Provide the (x, y) coordinate of the cell's center where the given text is located.  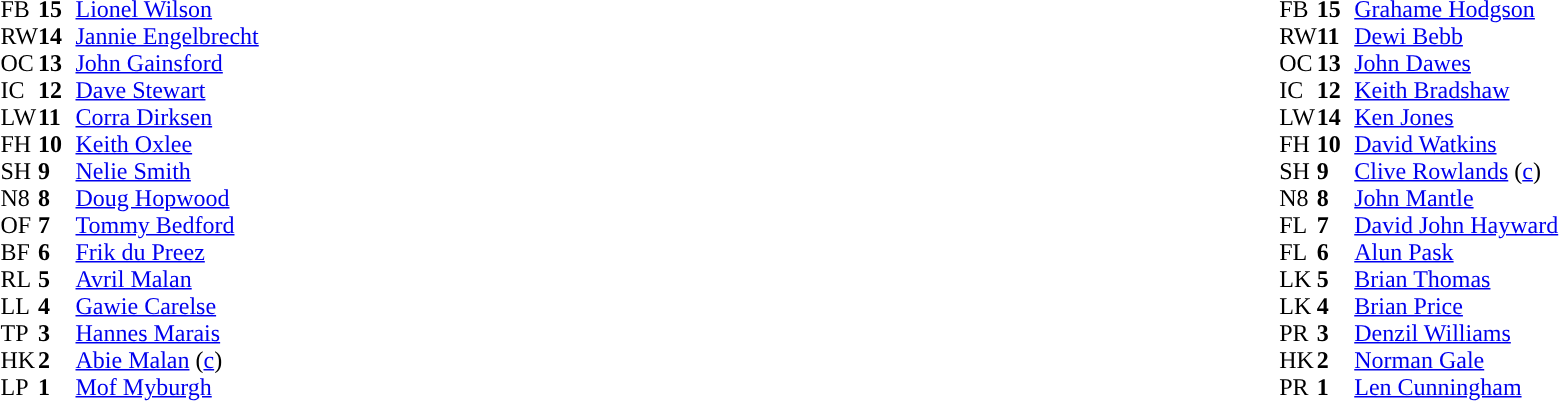
Avril Malan (168, 280)
Denzil Williams (1456, 334)
Brian Thomas (1456, 280)
John Dawes (1456, 64)
Alun Pask (1456, 252)
Jannie Engelbrecht (168, 36)
Dave Stewart (168, 90)
Dewi Bebb (1456, 36)
Keith Bradshaw (1456, 90)
BF (19, 252)
Mof Myburgh (168, 388)
Norman Gale (1456, 360)
Abie Malan (c) (168, 360)
Hannes Marais (168, 334)
John Gainsford (168, 64)
John Mantle (1456, 198)
LL (19, 306)
Doug Hopwood (168, 198)
Corra Dirksen (168, 118)
Keith Oxlee (168, 144)
Nelie Smith (168, 172)
Tommy Bedford (168, 226)
Clive Rowlands (c) (1456, 172)
Len Cunningham (1456, 388)
RL (19, 280)
Brian Price (1456, 306)
TP (19, 334)
LP (19, 388)
David John Hayward (1456, 226)
Frik du Preez (168, 252)
Ken Jones (1456, 118)
OF (19, 226)
David Watkins (1456, 144)
Gawie Carelse (168, 306)
